For the text-containing cell, return its midpoint in (x, y) coordinate format. 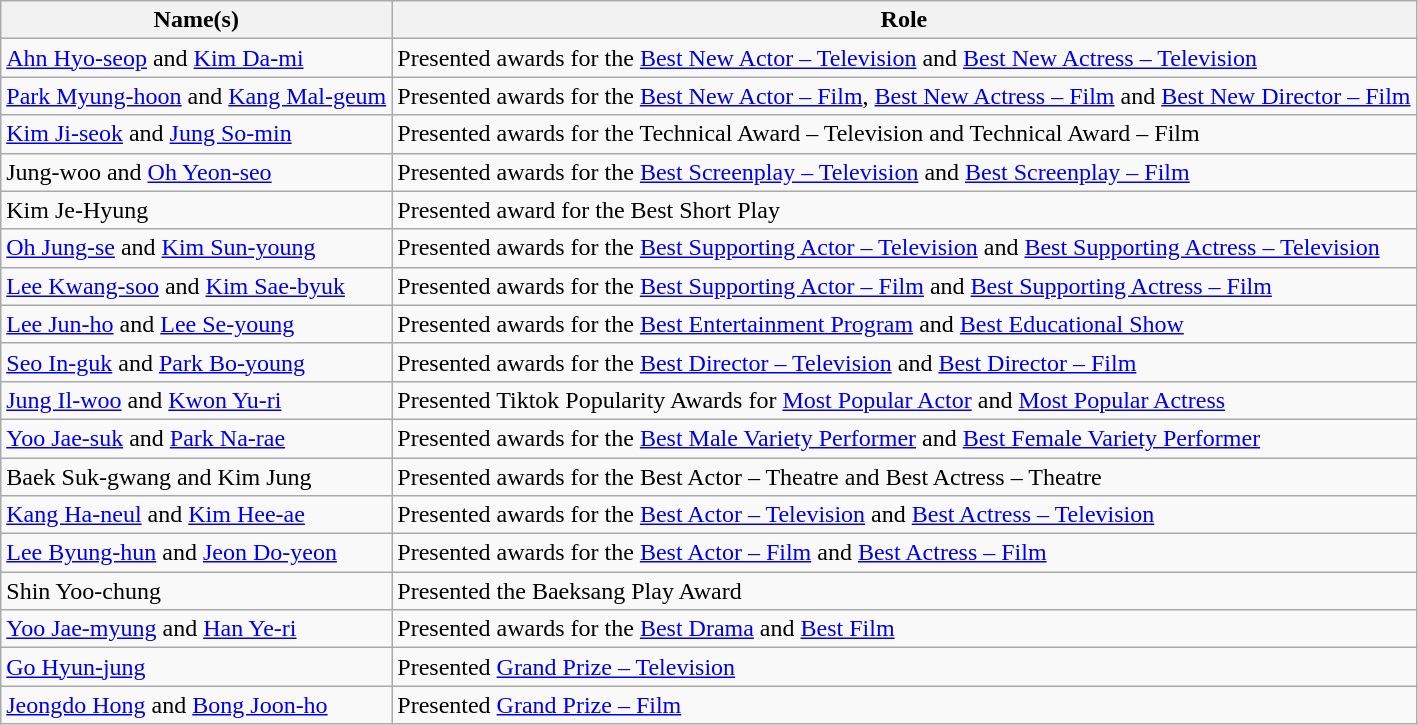
Park Myung-hoon and Kang Mal-geum (196, 96)
Oh Jung-se and Kim Sun-young (196, 248)
Role (904, 20)
Presented awards for the Best New Actor – Television and Best New Actress – Television (904, 58)
Seo In-guk and Park Bo-young (196, 362)
Jeongdo Hong and Bong Joon-ho (196, 705)
Name(s) (196, 20)
Ahn Hyo-seop and Kim Da-mi (196, 58)
Presented the Baeksang Play Award (904, 591)
Presented Grand Prize – Film (904, 705)
Presented awards for the Best New Actor – Film, Best New Actress – Film and Best New Director – Film (904, 96)
Kim Je-Hyung (196, 210)
Go Hyun-jung (196, 667)
Presented awards for the Best Male Variety Performer and Best Female Variety Performer (904, 438)
Kang Ha-neul and Kim Hee-ae (196, 515)
Lee Byung-hun and Jeon Do-yeon (196, 553)
Presented awards for the Best Actor – Theatre and Best Actress – Theatre (904, 477)
Presented awards for the Best Supporting Actor – Television and Best Supporting Actress – Television (904, 248)
Lee Jun-ho and Lee Se-young (196, 324)
Presented awards for the Best Screenplay – Television and Best Screenplay – Film (904, 172)
Lee Kwang-soo and Kim Sae-byuk (196, 286)
Presented awards for the Best Actor – Film and Best Actress – Film (904, 553)
Presented awards for the Best Supporting Actor – Film and Best Supporting Actress – Film (904, 286)
Kim Ji-seok and Jung So-min (196, 134)
Presented Grand Prize – Television (904, 667)
Presented awards for the Best Drama and Best Film (904, 629)
Shin Yoo-chung (196, 591)
Baek Suk-gwang and Kim Jung (196, 477)
Presented awards for the Best Actor – Television and Best Actress – Television (904, 515)
Jung-woo and Oh Yeon-seo (196, 172)
Yoo Jae-myung and Han Ye-ri (196, 629)
Presented awards for the Technical Award – Television and Technical Award – Film (904, 134)
Presented award for the Best Short Play (904, 210)
Jung Il-woo and Kwon Yu-ri (196, 400)
Yoo Jae-suk and Park Na-rae (196, 438)
Presented awards for the Best Entertainment Program and Best Educational Show (904, 324)
Presented Tiktok Popularity Awards for Most Popular Actor and Most Popular Actress (904, 400)
Presented awards for the Best Director – Television and Best Director – Film (904, 362)
